Output the [x, y] coordinate of the center of the cell containing the given text.  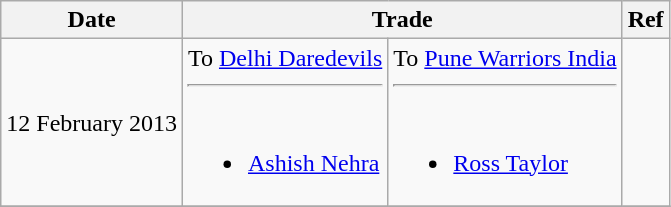
12 February 2013 [92, 122]
Trade [402, 20]
Ref [646, 20]
Date [92, 20]
To Delhi Daredevils Ashish Nehra [284, 122]
To Pune Warriors India Ross Taylor [505, 122]
